Return the (X, Y) coordinate for the center point of the cell that contains the specified text.  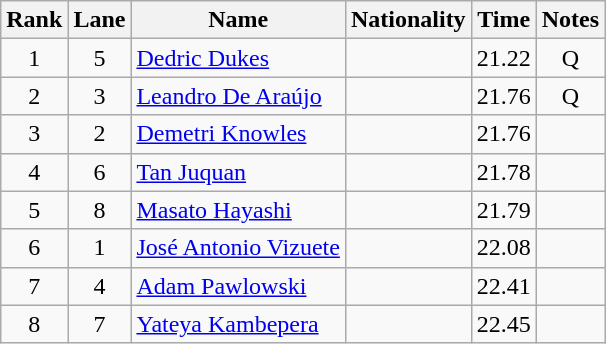
Dedric Dukes (238, 58)
21.78 (504, 172)
Rank (34, 20)
21.22 (504, 58)
Time (504, 20)
Adam Pawlowski (238, 286)
Nationality (408, 20)
Lane (100, 20)
José Antonio Vizuete (238, 248)
22.08 (504, 248)
Masato Hayashi (238, 210)
Notes (570, 20)
22.41 (504, 286)
Leandro De Araújo (238, 96)
Name (238, 20)
21.79 (504, 210)
22.45 (504, 324)
Yateya Kambepera (238, 324)
Demetri Knowles (238, 134)
Tan Juquan (238, 172)
